Locate the cell with the specified text and output its (x, y) center coordinate. 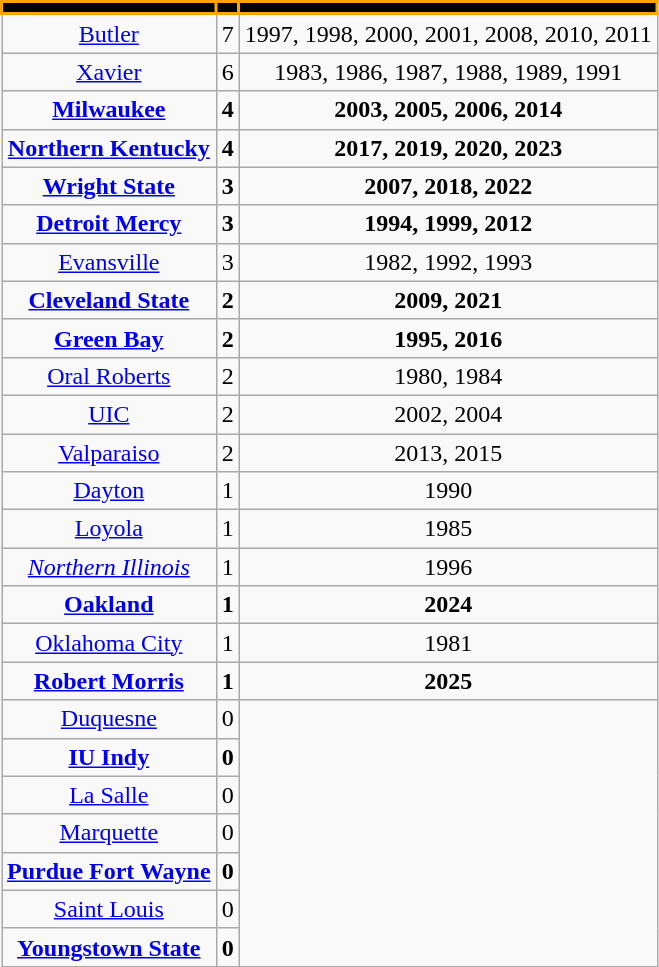
1983, 1986, 1987, 1988, 1989, 1991 (448, 72)
2017, 2019, 2020, 2023 (448, 148)
Wright State (110, 186)
Green Bay (110, 338)
Duquesne (110, 719)
1995, 2016 (448, 338)
1985 (448, 529)
Detroit Mercy (110, 224)
Youngstown State (110, 947)
Evansville (110, 262)
Robert Morris (110, 681)
2013, 2015 (448, 453)
1981 (448, 643)
2002, 2004 (448, 414)
2003, 2005, 2006, 2014 (448, 110)
Butler (110, 34)
Northern Illinois (110, 567)
1990 (448, 491)
Dayton (110, 491)
2009, 2021 (448, 300)
La Salle (110, 795)
Oklahoma City (110, 643)
Loyola (110, 529)
Milwaukee (110, 110)
6 (228, 72)
UIC (110, 414)
1994, 1999, 2012 (448, 224)
Cleveland State (110, 300)
Purdue Fort Wayne (110, 871)
2007, 2018, 2022 (448, 186)
2025 (448, 681)
1997, 1998, 2000, 2001, 2008, 2010, 2011 (448, 34)
Marquette (110, 833)
Oakland (110, 605)
1996 (448, 567)
7 (228, 34)
Valparaiso (110, 453)
Saint Louis (110, 909)
1982, 1992, 1993 (448, 262)
IU Indy (110, 757)
2024 (448, 605)
Oral Roberts (110, 376)
Northern Kentucky (110, 148)
Xavier (110, 72)
1980, 1984 (448, 376)
